Return (x, y) of the center of cell containing provided text 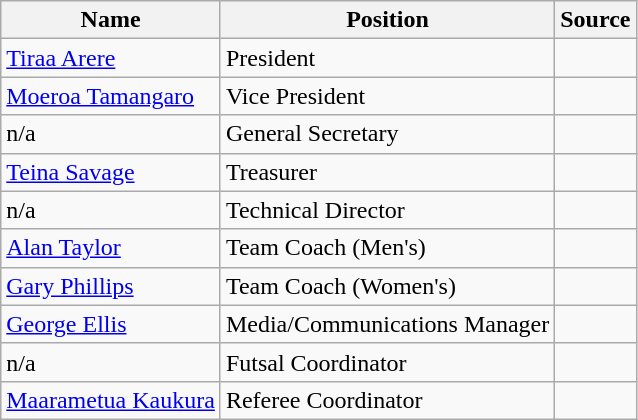
Referee Coordinator (387, 400)
Tiraa Arere (111, 58)
Maarametua Kaukura (111, 400)
Treasurer (387, 172)
Technical Director (387, 210)
General Secretary (387, 134)
Media/Communications Manager (387, 324)
Alan Taylor (111, 248)
Team Coach (Men's) (387, 248)
Gary Phillips (111, 286)
President (387, 58)
Moeroa Tamangaro (111, 96)
Teina Savage (111, 172)
Futsal Coordinator (387, 362)
Vice President (387, 96)
George Ellis (111, 324)
Team Coach (Women's) (387, 286)
Source (596, 20)
Name (111, 20)
Position (387, 20)
